From the cell containing the given text, extract its center point as (X, Y) coordinate. 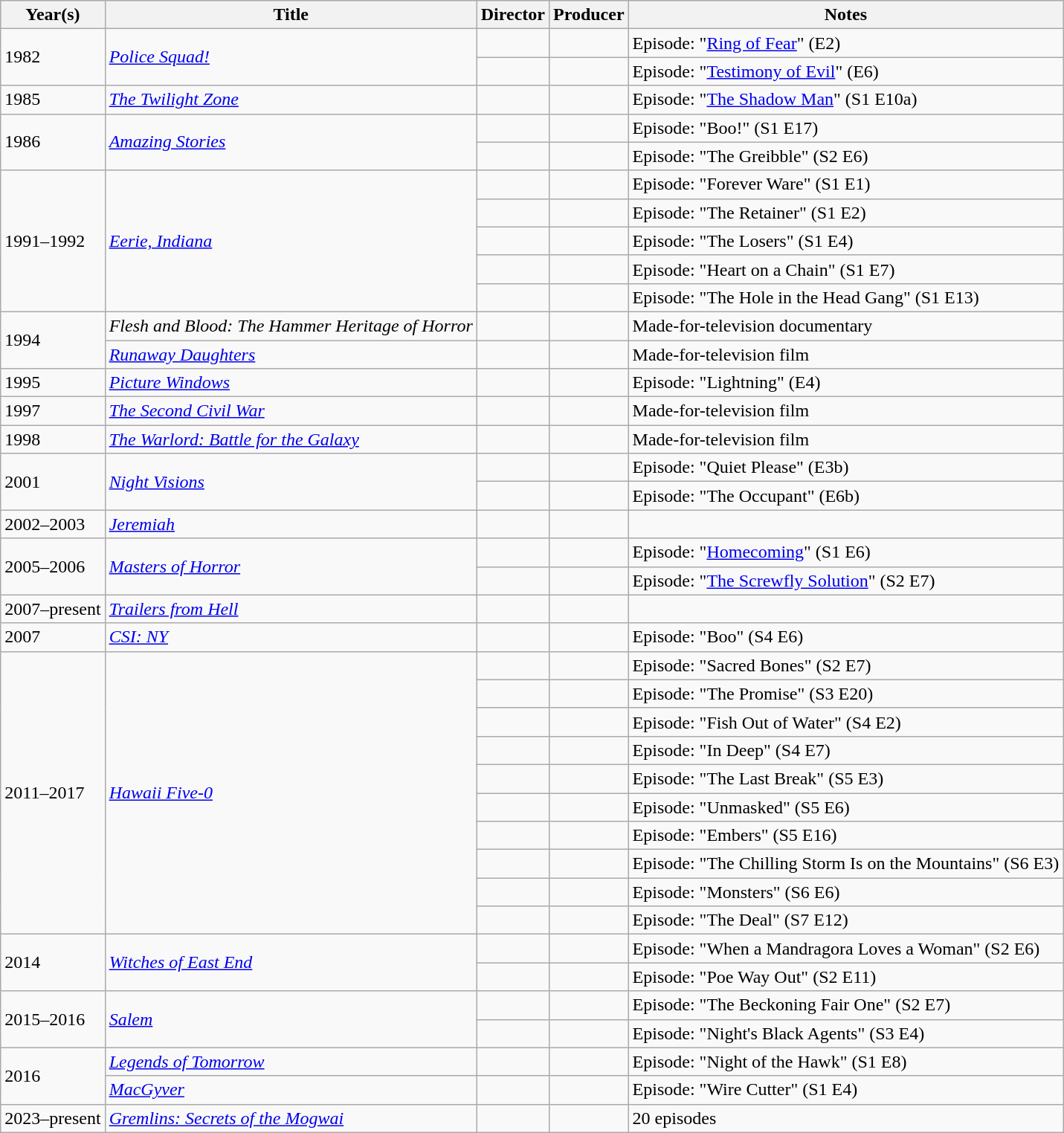
2015–2016 (53, 1019)
Masters of Horror (291, 566)
2007–present (53, 609)
Episode: "The Beckoning Fair One" (S2 E7) (846, 1005)
2001 (53, 482)
Episode: "Ring of Fear" (E2) (846, 43)
Trailers from Hell (291, 609)
2005–2006 (53, 566)
1991–1992 (53, 241)
Episode: "The Greibble" (S2 E6) (846, 156)
CSI: NY (291, 637)
Picture Windows (291, 383)
Made-for-television documentary (846, 326)
MacGyver (291, 1090)
1985 (53, 100)
2002–2003 (53, 524)
Episode: "Homecoming" (S1 E6) (846, 552)
Episode: "The Hole in the Head Gang" (S1 E13) (846, 297)
Episode: "The Screwfly Solution" (S2 E7) (846, 581)
Flesh and Blood: The Hammer Heritage of Horror (291, 326)
1982 (53, 57)
Episode: "The Deal" (S7 E12) (846, 920)
Episode: "Monsters" (S6 E6) (846, 892)
1995 (53, 383)
Night Visions (291, 482)
Episode: "Lightning" (E4) (846, 383)
Amazing Stories (291, 142)
Episode: "Unmasked" (S5 E6) (846, 807)
Legends of Tomorrow (291, 1062)
Episode: "Quiet Please" (E3b) (846, 468)
Episode: "The Shadow Man" (S1 E10a) (846, 100)
Episode: "The Occupant" (E6b) (846, 496)
Gremlins: Secrets of the Mogwai (291, 1118)
1986 (53, 142)
Episode: "Fish Out of Water" (S4 E2) (846, 722)
Episode: "Night of the Hawk" (S1 E8) (846, 1062)
Jeremiah (291, 524)
Episode: "The Promise" (S3 E20) (846, 694)
Hawaii Five-0 (291, 793)
The Warlord: Battle for the Galaxy (291, 439)
Eerie, Indiana (291, 241)
Episode: "The Chilling Storm Is on the Mountains" (S6 E3) (846, 864)
1994 (53, 340)
2007 (53, 637)
Police Squad! (291, 57)
20 episodes (846, 1118)
1998 (53, 439)
2011–2017 (53, 793)
Episode: "Heart on a Chain" (S1 E7) (846, 269)
2014 (53, 963)
Episode: "Night's Black Agents" (S3 E4) (846, 1033)
Episode: "Testimony of Evil" (E6) (846, 71)
Title (291, 15)
Episode: "Embers" (S5 E16) (846, 836)
The Twilight Zone (291, 100)
Episode: "Boo" (S4 E6) (846, 637)
Runaway Daughters (291, 355)
Episode: "The Losers" (S1 E4) (846, 241)
Year(s) (53, 15)
Episode: "Boo!" (S1 E17) (846, 128)
Salem (291, 1019)
Episode: "Poe Way Out" (S2 E11) (846, 977)
Director (513, 15)
Episode: "The Retainer" (S1 E2) (846, 213)
Episode: "Wire Cutter" (S1 E4) (846, 1090)
2016 (53, 1076)
Episode: "In Deep" (S4 E7) (846, 750)
Notes (846, 15)
Episode: "When a Mandragora Loves a Woman" (S2 E6) (846, 949)
The Second Civil War (291, 411)
Producer (589, 15)
Episode: "The Last Break" (S5 E3) (846, 778)
Episode: "Sacred Bones" (S2 E7) (846, 665)
Episode: "Forever Ware" (S1 E1) (846, 184)
2023–present (53, 1118)
1997 (53, 411)
Witches of East End (291, 963)
